Scan for the cell matching the given text and deliver its (x, y) coordinate at center. 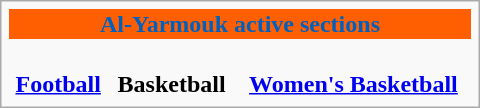
Women's Basketball (354, 70)
Al-Yarmouk active sections (240, 24)
Football (58, 70)
Basketball (172, 70)
